Locate the cell with the specified text and output its (X, Y) center coordinate. 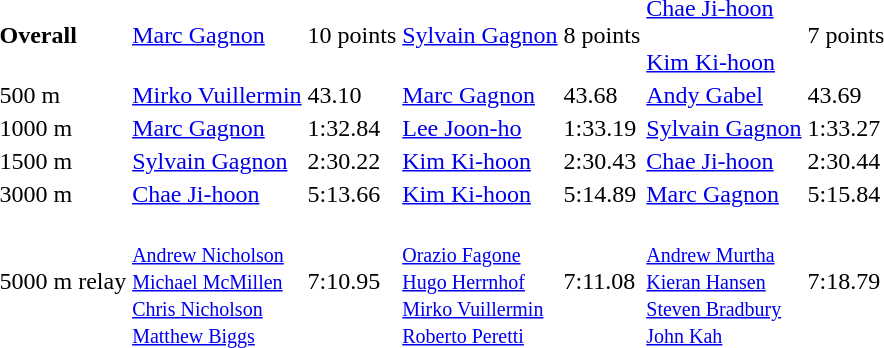
5:13.66 (352, 194)
Mirko Vuillermin (217, 95)
43.10 (352, 95)
1:32.84 (352, 128)
2:30.22 (352, 161)
2:30.43 (602, 161)
5:14.89 (602, 194)
43.68 (602, 95)
Lee Joon-ho (480, 128)
1:33.19 (602, 128)
Andy Gabel (724, 95)
